Identify which cell holds the provided text, then report its [x, y] central coordinate. 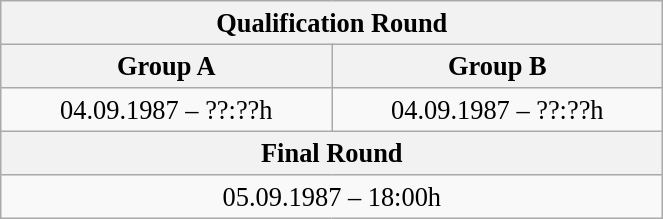
Group B [498, 66]
Qualification Round [332, 22]
Group A [166, 66]
05.09.1987 – 18:00h [332, 197]
Final Round [332, 153]
